Search for the cell housing the specified text and yield its (X, Y) center coordinate. 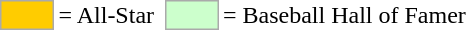
= All-Star (106, 15)
